Return the [x, y] coordinate for the center point of the cell that contains the specified text.  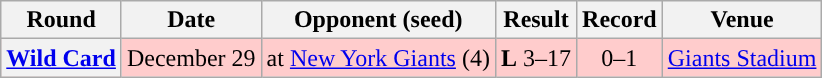
Record [620, 20]
December 29 [191, 58]
Opponent (seed) [378, 20]
Date [191, 20]
Giants Stadium [742, 58]
Venue [742, 20]
L 3–17 [536, 58]
at New York Giants (4) [378, 58]
Wild Card [62, 58]
Round [62, 20]
0–1 [620, 58]
Result [536, 20]
